Find where the given text appears and provide that cell's center as (X, Y) coordinate. 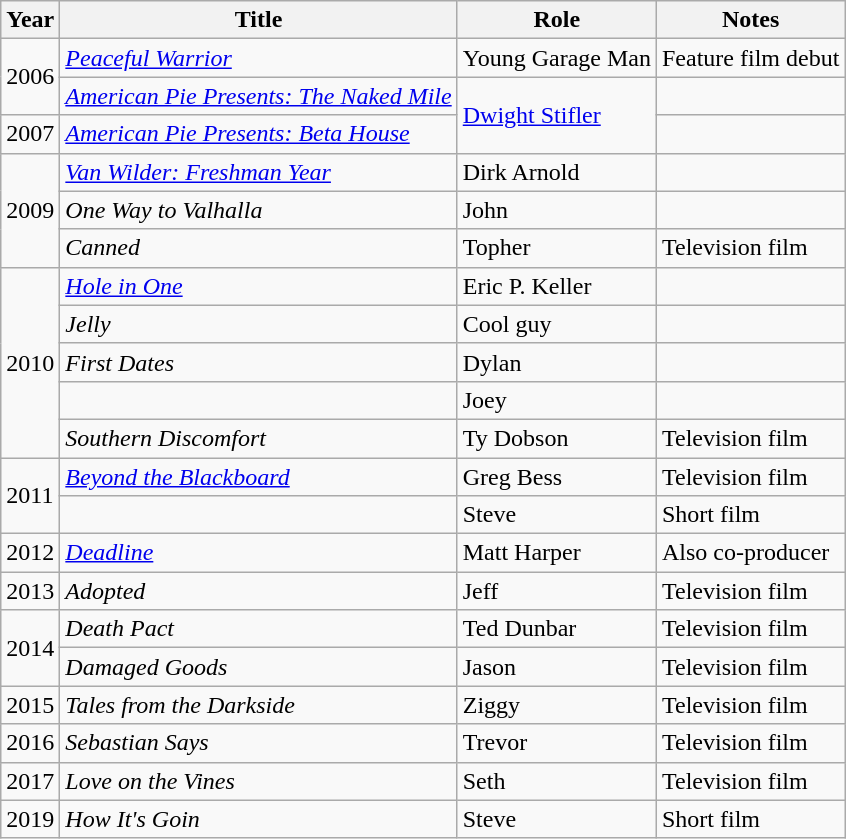
Beyond the Blackboard (258, 477)
Sebastian Says (258, 743)
Cool guy (556, 324)
Greg Bess (556, 477)
Jeff (556, 591)
2017 (30, 781)
Dirk Arnold (556, 172)
Tales from the Darkside (258, 705)
Dwight Stifler (556, 115)
2015 (30, 705)
2014 (30, 648)
How It's Goin (258, 819)
Young Garage Man (556, 58)
Death Pact (258, 629)
Also co-producer (750, 553)
First Dates (258, 362)
Ty Dobson (556, 438)
Eric P. Keller (556, 286)
John (556, 210)
Jason (556, 667)
Matt Harper (556, 553)
Trevor (556, 743)
Deadline (258, 553)
2010 (30, 362)
2006 (30, 77)
Notes (750, 20)
Damaged Goods (258, 667)
Jelly (258, 324)
Love on the Vines (258, 781)
2007 (30, 134)
Role (556, 20)
Adopted (258, 591)
2016 (30, 743)
Joey (556, 400)
Ted Dunbar (556, 629)
2012 (30, 553)
Van Wilder: Freshman Year (258, 172)
American Pie Presents: The Naked Mile (258, 96)
Southern Discomfort (258, 438)
Year (30, 20)
Seth (556, 781)
2011 (30, 496)
Topher (556, 248)
Dylan (556, 362)
Canned (258, 248)
2019 (30, 819)
Ziggy (556, 705)
Title (258, 20)
One Way to Valhalla (258, 210)
American Pie Presents: Beta House (258, 134)
2013 (30, 591)
Peaceful Warrior (258, 58)
Hole in One (258, 286)
2009 (30, 210)
Feature film debut (750, 58)
